Extract the [X, Y] coordinate from the center of the cell holding the provided text.  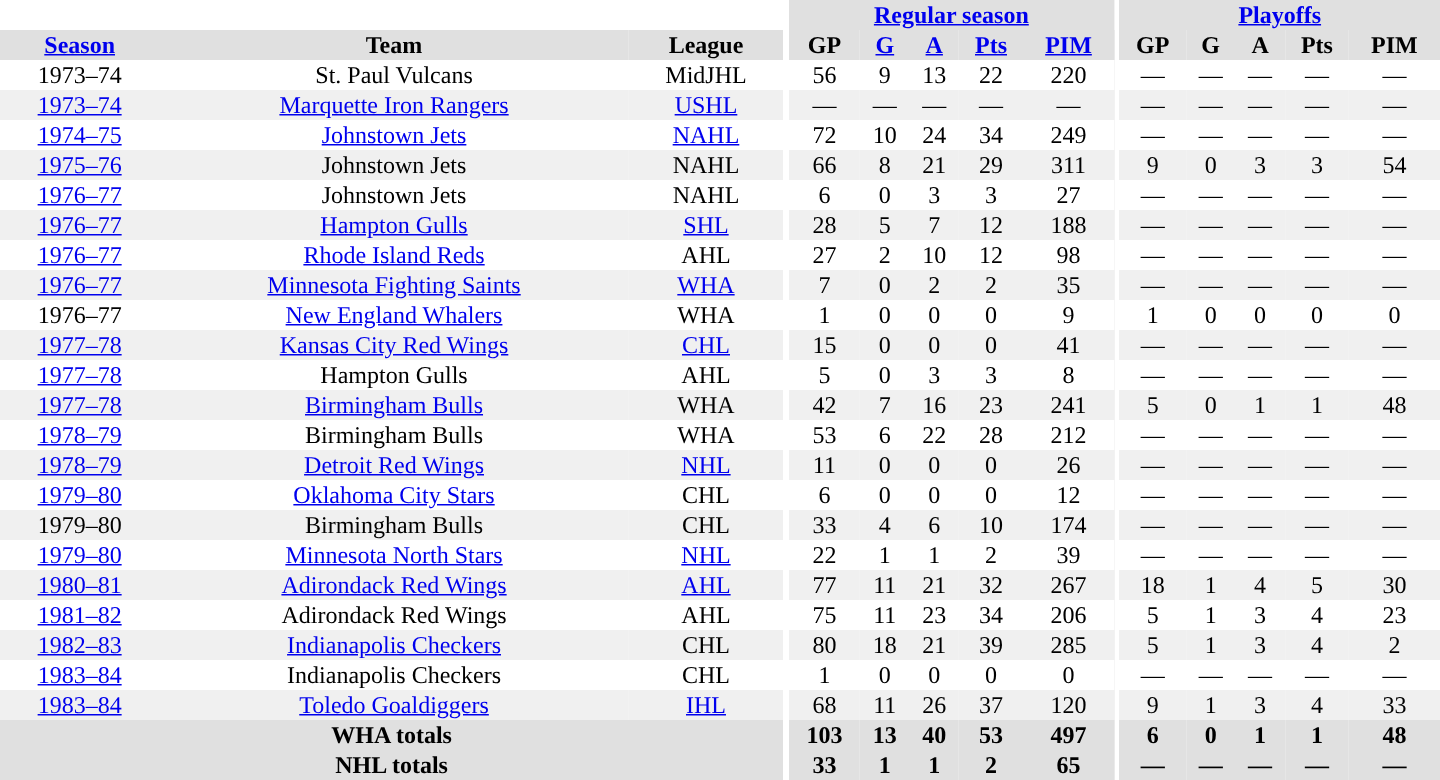
75 [824, 615]
Team [394, 45]
Kansas City Red Wings [394, 345]
249 [1068, 135]
311 [1068, 165]
497 [1068, 735]
24 [934, 135]
29 [991, 165]
56 [824, 75]
1980–81 [80, 585]
Rhode Island Reds [394, 255]
Detroit Red Wings [394, 465]
285 [1068, 645]
1974–75 [80, 135]
Minnesota North Stars [394, 555]
206 [1068, 615]
1981–82 [80, 615]
Minnesota Fighting Saints [394, 285]
267 [1068, 585]
League [706, 45]
15 [824, 345]
220 [1068, 75]
66 [824, 165]
103 [824, 735]
MidJHL [706, 75]
St. Paul Vulcans [394, 75]
30 [1394, 585]
41 [1068, 345]
16 [934, 405]
SHL [706, 225]
42 [824, 405]
Toledo Goaldiggers [394, 705]
Season [80, 45]
Playoffs [1280, 15]
USHL [706, 105]
WHA totals [392, 735]
NHL totals [392, 765]
Marquette Iron Rangers [394, 105]
212 [1068, 435]
Regular season [952, 15]
68 [824, 705]
77 [824, 585]
Oklahoma City Stars [394, 495]
37 [991, 705]
32 [991, 585]
40 [934, 735]
IHL [706, 705]
188 [1068, 225]
72 [824, 135]
174 [1068, 525]
80 [824, 645]
65 [1068, 765]
54 [1394, 165]
1975–76 [80, 165]
New England Whalers [394, 315]
98 [1068, 255]
35 [1068, 285]
120 [1068, 705]
241 [1068, 405]
1982–83 [80, 645]
